Identify which cell holds the provided text, then report its (X, Y) central coordinate. 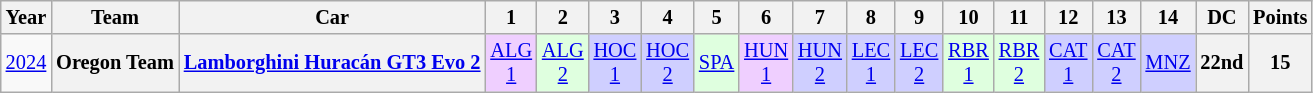
14 (1168, 17)
7 (820, 17)
ALG2 (563, 63)
13 (1116, 17)
15 (1280, 63)
HOC2 (668, 63)
HUN1 (766, 63)
HUN2 (820, 63)
4 (668, 17)
1 (511, 17)
HOC1 (616, 63)
CAT2 (1116, 63)
Team (115, 17)
11 (1019, 17)
12 (1068, 17)
RBR2 (1019, 63)
10 (968, 17)
3 (616, 17)
Points (1280, 17)
5 (716, 17)
9 (919, 17)
6 (766, 17)
Lamborghini Huracán GT3 Evo 2 (332, 63)
RBR1 (968, 63)
2024 (26, 63)
Year (26, 17)
LEC1 (871, 63)
Oregon Team (115, 63)
2 (563, 17)
CAT1 (1068, 63)
LEC2 (919, 63)
MNZ (1168, 63)
SPA (716, 63)
Car (332, 17)
ALG1 (511, 63)
22nd (1222, 63)
DC (1222, 17)
8 (871, 17)
